Output the [x, y] coordinate of the center of the cell containing the given text.  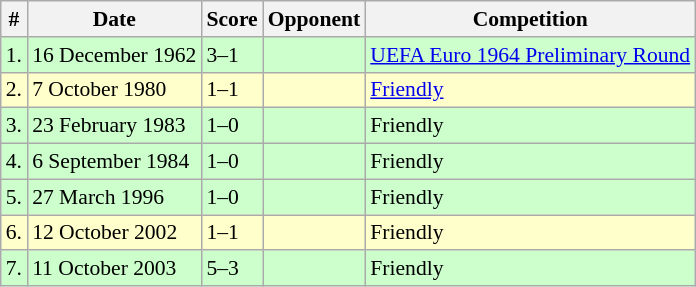
5. [14, 197]
7 October 1980 [114, 90]
6. [14, 233]
UEFA Euro 1964 Preliminary Round [530, 55]
Score [232, 19]
Opponent [314, 19]
Competition [530, 19]
2. [14, 90]
# [14, 19]
16 December 1962 [114, 55]
27 March 1996 [114, 197]
Date [114, 19]
1. [14, 55]
23 February 1983 [114, 126]
7. [14, 269]
11 October 2003 [114, 269]
4. [14, 162]
12 October 2002 [114, 233]
3. [14, 126]
6 September 1984 [114, 162]
5–3 [232, 269]
3–1 [232, 55]
